Output the (x, y) coordinate of the center of the cell containing the given text.  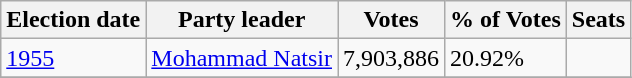
Votes (392, 20)
1955 (74, 58)
Election date (74, 20)
Party leader (242, 20)
20.92% (506, 58)
Seats (598, 20)
Mohammad Natsir (242, 58)
% of Votes (506, 20)
7,903,886 (392, 58)
